Capture the cell that displays the provided text and extract its [X, Y] central coordinate. 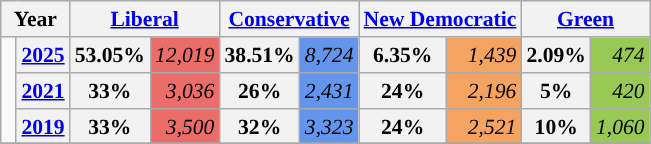
420 [620, 91]
26% [259, 91]
53.05% [110, 55]
Year [36, 19]
3,500 [184, 126]
Green [585, 19]
3,036 [184, 91]
10% [556, 126]
Liberal [145, 19]
2021 [42, 91]
2019 [42, 126]
2025 [42, 55]
38.51% [259, 55]
3,323 [330, 126]
2,431 [330, 91]
6.35% [402, 55]
2.09% [556, 55]
1,439 [484, 55]
474 [620, 55]
New Democratic [440, 19]
2,196 [484, 91]
Conservative [288, 19]
5% [556, 91]
32% [259, 126]
12,019 [184, 55]
2,521 [484, 126]
1,060 [620, 126]
8,724 [330, 55]
